Provide the (X, Y) coordinate of the cell's center where the given text is located.  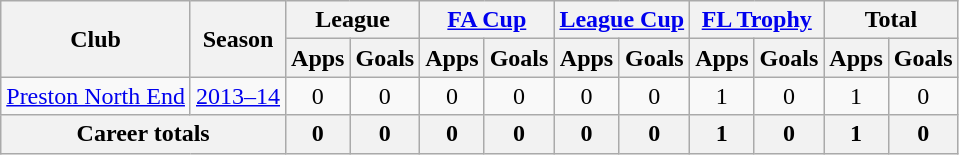
Club (96, 39)
Season (238, 39)
Total (891, 20)
FA Cup (487, 20)
2013–14 (238, 96)
League (353, 20)
Career totals (144, 134)
League Cup (622, 20)
Preston North End (96, 96)
FL Trophy (757, 20)
